Identify which cell holds the provided text, then report its (x, y) central coordinate. 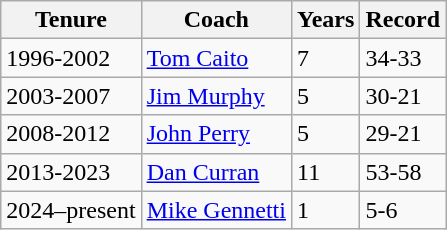
2008-2012 (71, 134)
Mike Gennetti (216, 210)
Tenure (71, 20)
Jim Murphy (216, 96)
2013-2023 (71, 172)
30-21 (403, 96)
Coach (216, 20)
Record (403, 20)
34-33 (403, 58)
2003-2007 (71, 96)
Dan Curran (216, 172)
7 (325, 58)
11 (325, 172)
John Perry (216, 134)
Years (325, 20)
53-58 (403, 172)
2024–present (71, 210)
29-21 (403, 134)
5-6 (403, 210)
1 (325, 210)
Tom Caito (216, 58)
1996-2002 (71, 58)
